Determine the (x, y) coordinate at the center of the cell enclosing the given text.  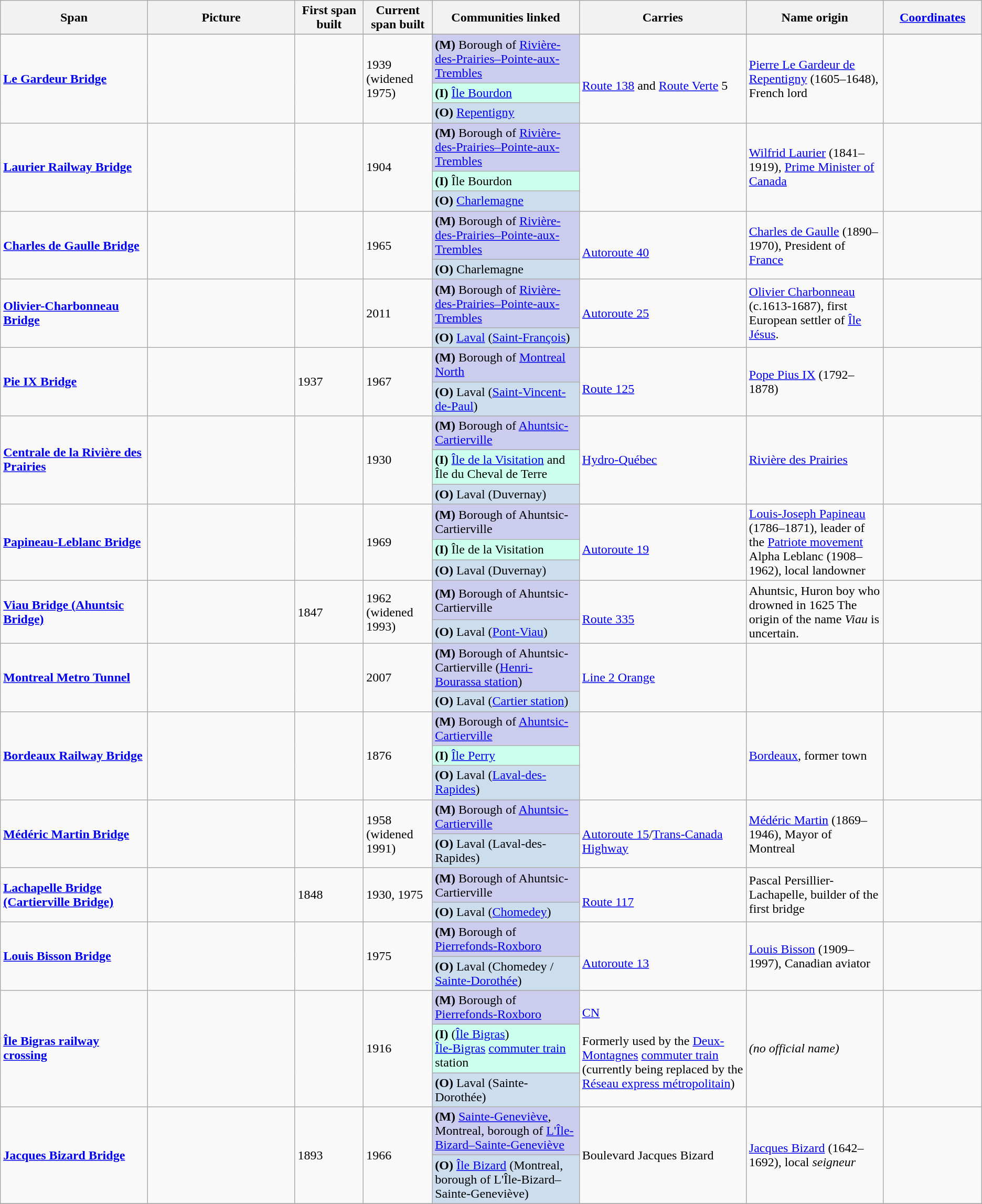
Papineau-Leblanc Bridge (74, 542)
Wilfrid Laurier (1841–1919), Prime Minister of Canada (815, 167)
Olivier Charbonneau (c.1613-1687), first European settler of Île Jésus. (815, 313)
1876 (398, 755)
Île Bigras railway crossing (74, 1049)
Pascal Persillier-Lachapelle, builder of the first bridge (815, 895)
(O) Laval (Sainte-Dorothée) (506, 1090)
Lachapelle Bridge (Cartierville Bridge) (74, 895)
(O) Laval (Saint-François) (506, 337)
Charles de Gaulle (1890–1970), President of France (815, 245)
Rivière des Prairies (815, 460)
(O) Laval (Chomedey / Sainte-Dorothée) (506, 973)
1916 (398, 1049)
(O) Laval (Cartier station) (506, 701)
1975 (398, 956)
Louis-Joseph Papineau (1786–1871), leader of the Patriote movementAlpha Leblanc (1908–1962), local landowner (815, 542)
(I) (Île Bigras)Île-Bigras commuter train station (506, 1049)
CNFormerly used by the Deux-Montagnes commuter train (currently being replaced by the Réseau express métropolitain) (663, 1049)
Charles de Gaulle Bridge (74, 245)
1969 (398, 542)
Pierre Le Gardeur de Repentigny (1605–1648), French lord (815, 79)
Jacques Bizard Bridge (74, 1155)
Route 138 and Route Verte 5 (663, 79)
Boulevard Jacques Bizard (663, 1155)
Route 117 (663, 895)
1966 (398, 1155)
Jacques Bizard (1642–1692), local seigneur (815, 1155)
1937 (329, 381)
(M) Borough of Montreal North (506, 364)
(O) Laval (Pont-Viau) (506, 632)
1958 (widened 1991) (398, 834)
Bordeaux, former town (815, 755)
Le Gardeur Bridge (74, 79)
(M) Sainte-Geneviève, Montreal, borough of L'Île-Bizard–Sainte-Geneviève (506, 1131)
Autoroute 25 (663, 313)
Current span built (398, 18)
Bordeaux Railway Bridge (74, 755)
Viau Bridge (Ahuntsic Bridge) (74, 612)
1962 (widened 1993) (398, 612)
1848 (329, 895)
Ahuntsic, Huron boy who drowned in 1625 The origin of the name Viau is uncertain. (815, 612)
Montreal Metro Tunnel (74, 677)
1930, 1975 (398, 895)
First span built (329, 18)
Louis Bisson Bridge (74, 956)
(I) Île Perry (506, 755)
(M) Borough of Ahuntsic-Cartierville (Henri-Bourassa station) (506, 667)
1930 (398, 460)
Olivier-Charbonneau Bridge (74, 313)
Autoroute 13 (663, 956)
(O) Repentigny (506, 113)
(O) Laval (Saint-Vincent-de-Paul) (506, 399)
Line 2 Orange (663, 677)
Autoroute 15/Trans-Canada Highway (663, 834)
Carries (663, 18)
Picture (221, 18)
1847 (329, 612)
Communities linked (506, 18)
Coordinates (933, 18)
Name origin (815, 18)
1965 (398, 245)
Autoroute 40 (663, 245)
Médéric Martin Bridge (74, 834)
Route 335 (663, 612)
Centrale de la Rivière des Prairies (74, 460)
1893 (329, 1155)
1904 (398, 167)
(O) Laval (Chomedey) (506, 912)
Pope Pius IX (1792–1878) (815, 381)
Hydro-Québec (663, 460)
Médéric Martin (1869–1946), Mayor of Montreal (815, 834)
(I) Île de la Visitation (506, 550)
(O) Île Bizard (Montreal, borough of L'Île-Bizard–Sainte-Geneviève) (506, 1179)
Span (74, 18)
Laurier Railway Bridge (74, 167)
(I) Île de la Visitation and Île du Cheval de Terre (506, 467)
(no official name) (815, 1049)
2007 (398, 677)
2011 (398, 313)
1967 (398, 381)
Louis Bisson (1909–1997), Canadian aviator (815, 956)
Pie IX Bridge (74, 381)
Autoroute 19 (663, 542)
Route 125 (663, 381)
1939 (widened 1975) (398, 79)
